From the cell containing the given text, extract its center point as [X, Y] coordinate. 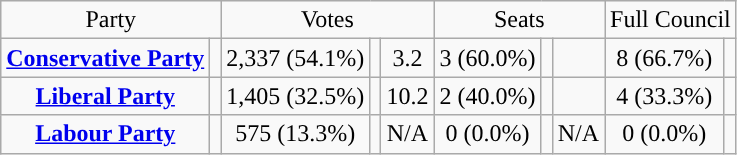
1,405 (32.5%) [296, 96]
Conservative Party [106, 58]
2,337 (54.1%) [296, 58]
10.2 [408, 96]
575 (13.3%) [296, 134]
Seats [520, 20]
Labour Party [106, 134]
4 (33.3%) [664, 96]
3 (60.0%) [488, 58]
2 (40.0%) [488, 96]
Liberal Party [106, 96]
8 (66.7%) [664, 58]
3.2 [408, 58]
Votes [328, 20]
Party [111, 20]
Full Council [670, 20]
